Extract the [X, Y] coordinate from the center of the cell holding the provided text.  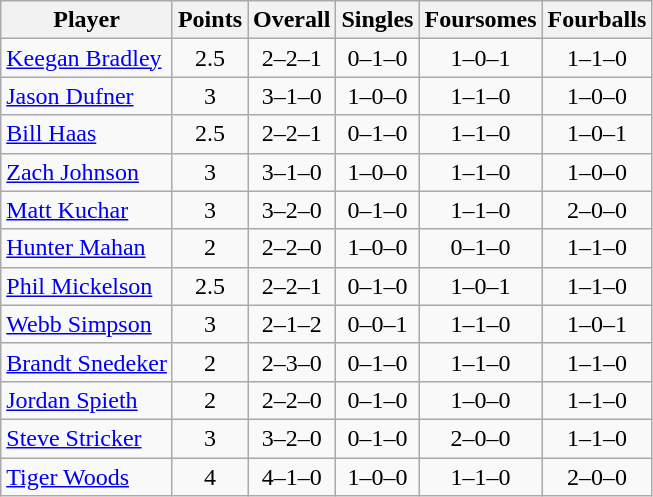
Hunter Mahan [87, 248]
Fourballs [597, 20]
0–0–1 [378, 324]
Singles [378, 20]
Overall [292, 20]
Foursomes [480, 20]
Jason Dufner [87, 96]
Points [210, 20]
Steve Stricker [87, 438]
2–3–0 [292, 362]
4 [210, 477]
Player [87, 20]
Matt Kuchar [87, 210]
Bill Haas [87, 134]
Webb Simpson [87, 324]
Tiger Woods [87, 477]
Brandt Snedeker [87, 362]
Phil Mickelson [87, 286]
Keegan Bradley [87, 58]
4–1–0 [292, 477]
Jordan Spieth [87, 400]
2–1–2 [292, 324]
Zach Johnson [87, 172]
